Output the (x, y) coordinate of the center of the cell containing the given text.  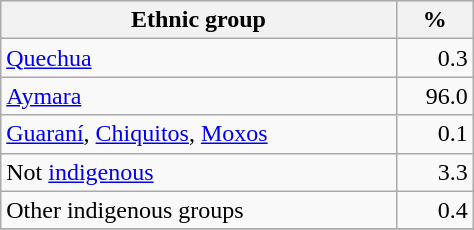
Aymara (198, 96)
Not indigenous (198, 172)
0.4 (434, 210)
96.0 (434, 96)
0.1 (434, 134)
Other indigenous groups (198, 210)
Ethnic group (198, 20)
% (434, 20)
0.3 (434, 58)
Quechua (198, 58)
3.3 (434, 172)
Guaraní, Chiquitos, Moxos (198, 134)
